Identify which cell holds the provided text, then report its (x, y) central coordinate. 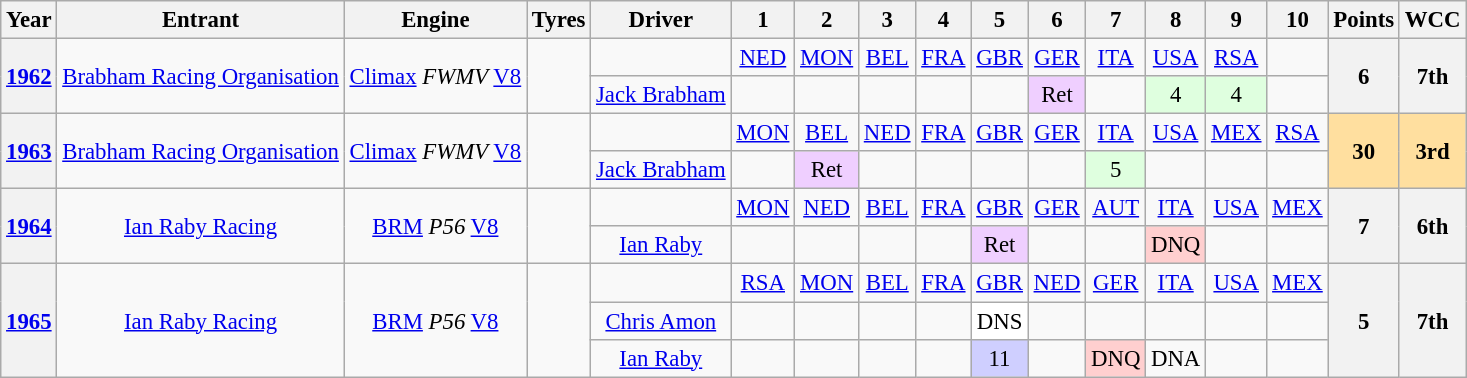
1962 (29, 76)
DNS (1000, 321)
10 (1298, 20)
WCC (1432, 20)
6th (1432, 226)
1 (763, 20)
Chris Amon (661, 321)
11 (1000, 358)
8 (1176, 20)
3 (886, 20)
Tyres (558, 20)
Year (29, 20)
3rd (1432, 152)
1963 (29, 152)
2 (827, 20)
DNA (1176, 358)
Driver (661, 20)
Points (1364, 20)
Engine (435, 20)
Entrant (200, 20)
9 (1236, 20)
AUT (1116, 208)
1965 (29, 320)
30 (1364, 152)
1964 (29, 226)
